Extract the (X, Y) coordinate from the center of the cell holding the provided text.  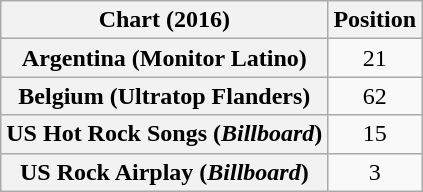
US Hot Rock Songs (Billboard) (164, 134)
21 (375, 58)
Argentina (Monitor Latino) (164, 58)
Position (375, 20)
3 (375, 172)
US Rock Airplay (Billboard) (164, 172)
Chart (2016) (164, 20)
15 (375, 134)
Belgium (Ultratop Flanders) (164, 96)
62 (375, 96)
